Return (x, y) of the center of cell containing provided text 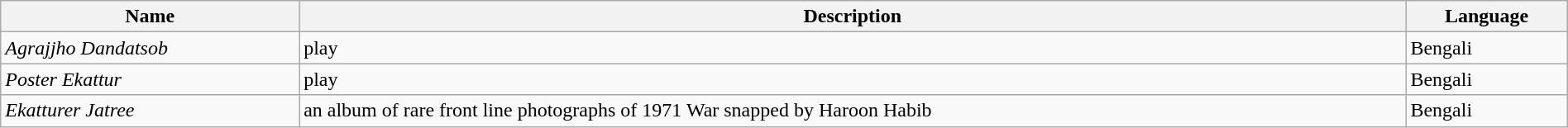
Ekatturer Jatree (151, 111)
Description (853, 17)
Language (1487, 17)
Poster Ekattur (151, 79)
Name (151, 17)
Agrajjho Dandatsob (151, 48)
an album of rare front line photographs of 1971 War snapped by Haroon Habib (853, 111)
